Extract the (X, Y) coordinate from the center of the cell holding the provided text.  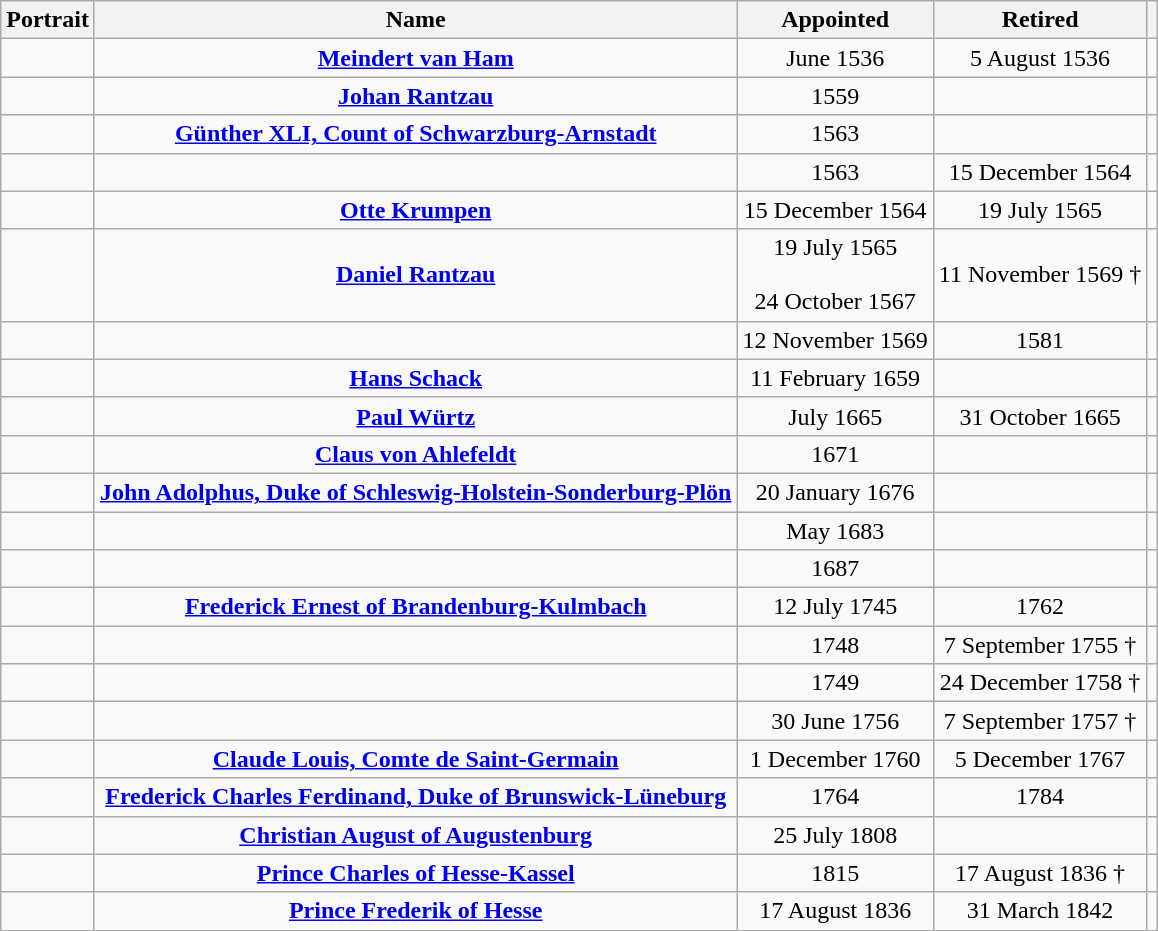
1687 (835, 569)
12 July 1745 (835, 607)
1 December 1760 (835, 759)
Portrait (48, 20)
17 August 1836 (835, 911)
Retired (1040, 20)
Otte Krumpen (416, 210)
Prince Charles of Hesse-Kassel (416, 873)
7 September 1755 † (1040, 645)
Hans Schack (416, 378)
Johan Rantzau (416, 96)
Daniel Rantzau (416, 275)
June 1536 (835, 58)
1815 (835, 873)
Meindert van Ham (416, 58)
1559 (835, 96)
Prince Frederik of Hesse (416, 911)
30 June 1756 (835, 721)
11 February 1659 (835, 378)
Paul Würtz (416, 416)
7 September 1757 † (1040, 721)
17 August 1836 † (1040, 873)
Appointed (835, 20)
Claus von Ahlefeldt (416, 454)
Claude Louis, Comte de Saint-Germain (416, 759)
Günther XLI, Count of Schwarzburg-Arnstadt (416, 134)
1581 (1040, 340)
July 1665 (835, 416)
Name (416, 20)
1749 (835, 683)
31 March 1842 (1040, 911)
19 July 156524 October 1567 (835, 275)
5 December 1767 (1040, 759)
19 July 1565 (1040, 210)
25 July 1808 (835, 835)
11 November 1569 † (1040, 275)
1748 (835, 645)
12 November 1569 (835, 340)
Christian August of Augustenburg (416, 835)
24 December 1758 † (1040, 683)
Frederick Charles Ferdinand, Duke of Brunswick-Lüneburg (416, 797)
20 January 1676 (835, 492)
1762 (1040, 607)
5 August 1536 (1040, 58)
1784 (1040, 797)
31 October 1665 (1040, 416)
1764 (835, 797)
1671 (835, 454)
May 1683 (835, 531)
John Adolphus, Duke of Schleswig-Holstein-Sonderburg-Plön (416, 492)
Frederick Ernest of Brandenburg-Kulmbach (416, 607)
